Return the [x, y] coordinate for the center point of the cell that contains the specified text.  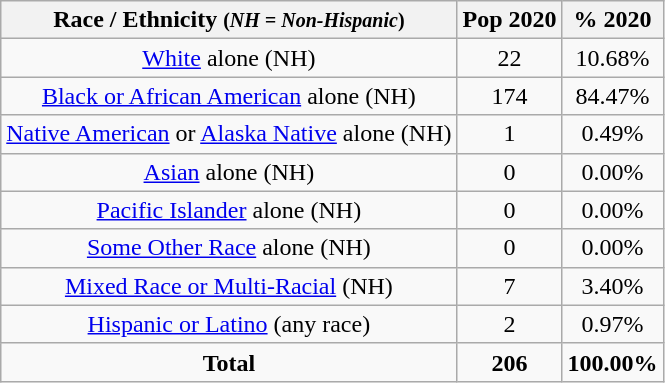
Black or African American alone (NH) [229, 96]
White alone (NH) [229, 58]
Hispanic or Latino (any race) [229, 324]
174 [510, 96]
0.49% [612, 134]
1 [510, 134]
22 [510, 58]
Native American or Alaska Native alone (NH) [229, 134]
206 [510, 362]
Some Other Race alone (NH) [229, 248]
100.00% [612, 362]
Asian alone (NH) [229, 172]
10.68% [612, 58]
% 2020 [612, 20]
Pacific Islander alone (NH) [229, 210]
2 [510, 324]
Pop 2020 [510, 20]
3.40% [612, 286]
Race / Ethnicity (NH = Non-Hispanic) [229, 20]
Mixed Race or Multi-Racial (NH) [229, 286]
0.97% [612, 324]
84.47% [612, 96]
Total [229, 362]
7 [510, 286]
